Find where the given text appears and provide that cell's center as [X, Y] coordinate. 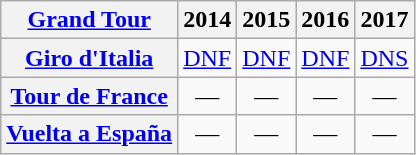
2017 [384, 20]
2016 [326, 20]
2014 [208, 20]
Giro d'Italia [90, 58]
Grand Tour [90, 20]
Tour de France [90, 96]
Vuelta a España [90, 134]
2015 [266, 20]
DNS [384, 58]
